Pinpoint the cell where the given text exists, returning its (X, Y) midpoint coordinate. 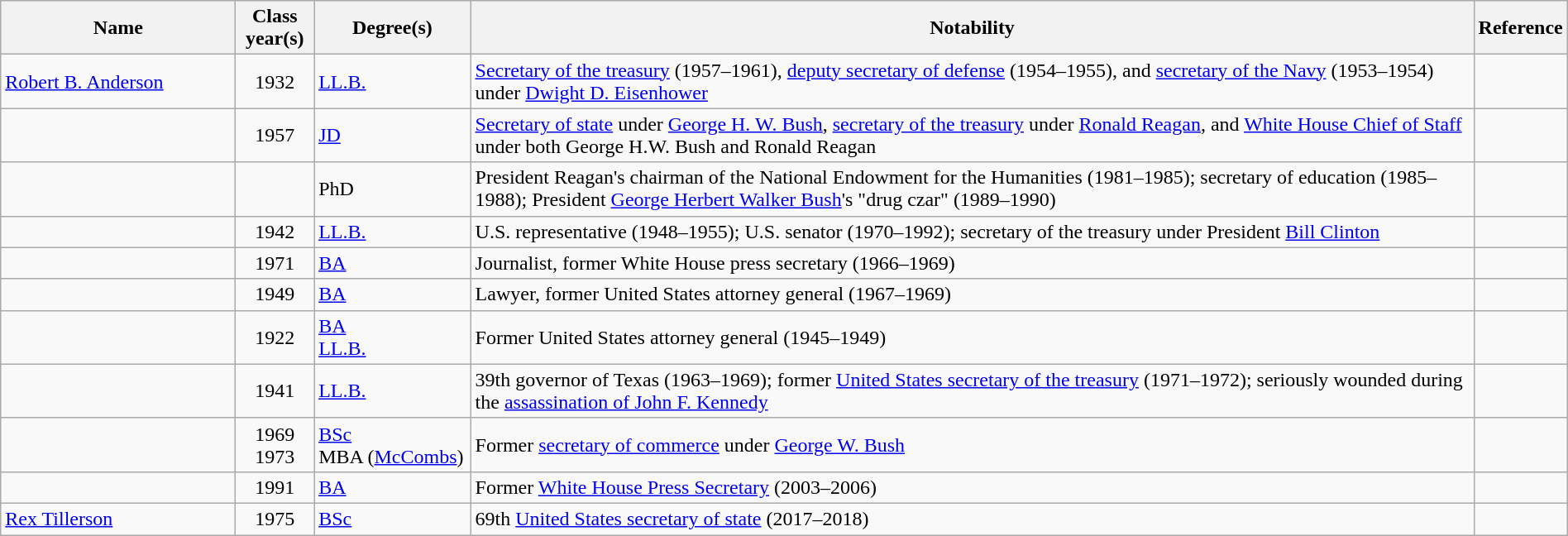
1971 (275, 263)
Journalist, former White House press secretary (1966–1969) (973, 263)
Name (118, 28)
Reference (1520, 28)
1942 (275, 232)
1941 (275, 390)
Rex Tillerson (118, 519)
JD (392, 136)
19691973 (275, 445)
Degree(s) (392, 28)
69th United States secretary of state (2017–2018) (973, 519)
Secretary of the treasury (1957–1961), deputy secretary of defense (1954–1955), and secretary of the Navy (1953–1954) under Dwight D. Eisenhower (973, 81)
1975 (275, 519)
BScMBA (McCombs) (392, 445)
Former secretary of commerce under George W. Bush (973, 445)
Lawyer, former United States attorney general (1967–1969) (973, 294)
1957 (275, 136)
BALL.B. (392, 337)
Robert B. Anderson (118, 81)
BSc (392, 519)
Former White House Press Secretary (2003–2006) (973, 487)
U.S. representative (1948–1955); U.S. senator (1970–1992); secretary of the treasury under President Bill Clinton (973, 232)
Former United States attorney general (1945–1949) (973, 337)
1949 (275, 294)
1932 (275, 81)
Notability (973, 28)
PhD (392, 189)
Class year(s) (275, 28)
1922 (275, 337)
1991 (275, 487)
